Return the [x, y] coordinate for the center point of the cell that contains the specified text.  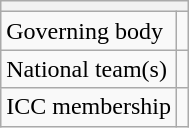
National team(s) [89, 69]
Governing body [89, 31]
ICC membership [89, 107]
